Detect which cell encompasses the target text, then output its [X, Y] center coordinate. 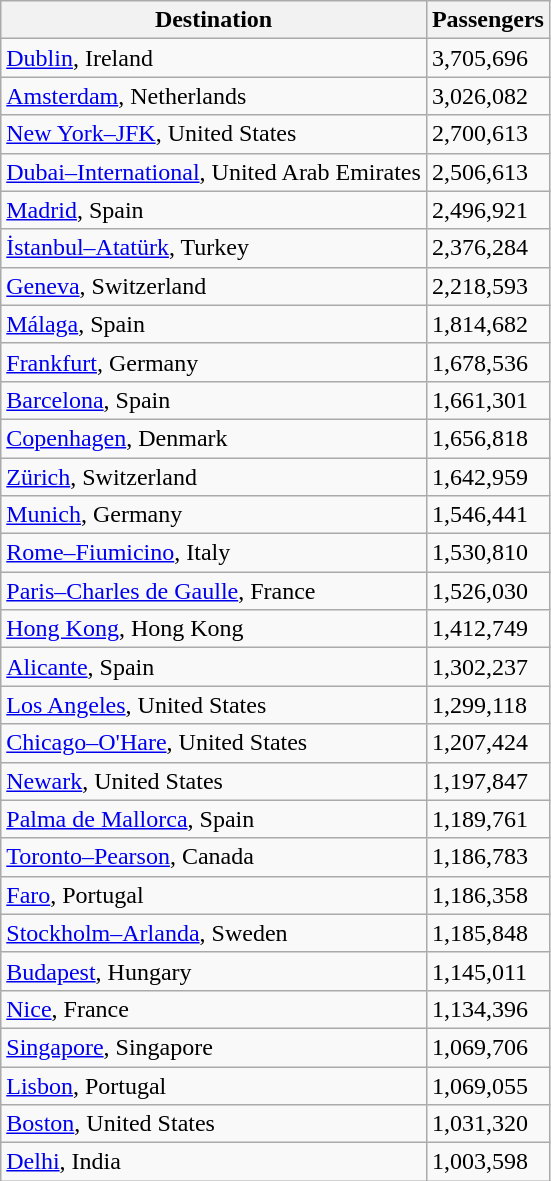
Faro, Portugal [214, 895]
Frankfurt, Germany [214, 362]
Toronto–Pearson, Canada [214, 857]
Singapore, Singapore [214, 1047]
Amsterdam, Netherlands [214, 96]
2,496,921 [488, 210]
Munich, Germany [214, 515]
Los Angeles, United States [214, 705]
1,031,320 [488, 1124]
1,299,118 [488, 705]
1,185,848 [488, 933]
Newark, United States [214, 781]
Paris–Charles de Gaulle, France [214, 591]
1,207,424 [488, 743]
3,026,082 [488, 96]
Stockholm–Arlanda, Sweden [214, 933]
1,186,358 [488, 895]
1,189,761 [488, 819]
1,134,396 [488, 1009]
Dublin, Ireland [214, 58]
1,656,818 [488, 438]
1,642,959 [488, 477]
Barcelona, Spain [214, 400]
1,530,810 [488, 553]
2,218,593 [488, 286]
Hong Kong, Hong Kong [214, 629]
1,069,055 [488, 1085]
Boston, United States [214, 1124]
2,700,613 [488, 134]
Málaga, Spain [214, 324]
3,705,696 [488, 58]
Zürich, Switzerland [214, 477]
Rome–Fiumicino, Italy [214, 553]
Passengers [488, 20]
1,412,749 [488, 629]
1,145,011 [488, 971]
1,546,441 [488, 515]
2,506,613 [488, 172]
1,003,598 [488, 1162]
New York–JFK, United States [214, 134]
Lisbon, Portugal [214, 1085]
1,526,030 [488, 591]
1,186,783 [488, 857]
1,661,301 [488, 400]
1,678,536 [488, 362]
Destination [214, 20]
Dubai–International, United Arab Emirates [214, 172]
Budapest, Hungary [214, 971]
Copenhagen, Denmark [214, 438]
1,197,847 [488, 781]
Chicago–O'Hare, United States [214, 743]
Palma de Mallorca, Spain [214, 819]
Geneva, Switzerland [214, 286]
Nice, France [214, 1009]
İstanbul–Atatürk, Turkey [214, 248]
Delhi, India [214, 1162]
1,302,237 [488, 667]
1,814,682 [488, 324]
1,069,706 [488, 1047]
Madrid, Spain [214, 210]
2,376,284 [488, 248]
Alicante, Spain [214, 667]
